Output the [X, Y] coordinate of the center of the cell containing the given text.  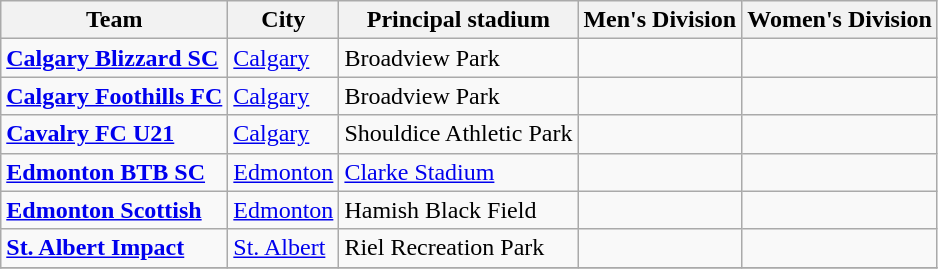
Edmonton Scottish [114, 210]
Shouldice Athletic Park [458, 134]
Calgary Foothills FC [114, 96]
Women's Division [840, 20]
Cavalry FC U21 [114, 134]
Team [114, 20]
St. Albert [284, 248]
St. Albert Impact [114, 248]
Men's Division [660, 20]
Calgary Blizzard SC [114, 58]
Edmonton BTB SC [114, 172]
Riel Recreation Park [458, 248]
Principal stadium [458, 20]
Clarke Stadium [458, 172]
City [284, 20]
Hamish Black Field [458, 210]
